Locate the cell with the specified text and output its [x, y] center coordinate. 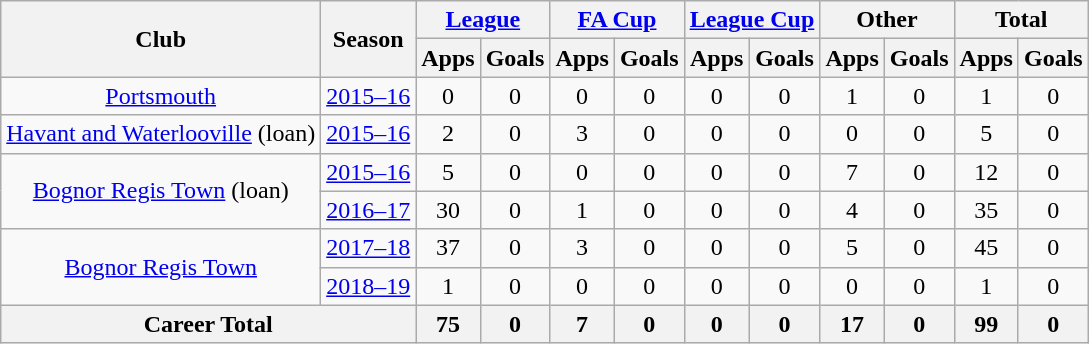
FA Cup [617, 20]
12 [986, 172]
2018–19 [368, 286]
Total [1021, 20]
2017–18 [368, 248]
Club [161, 39]
99 [986, 324]
Season [368, 39]
Other [887, 20]
2 [448, 134]
Bognor Regis Town (loan) [161, 191]
Havant and Waterlooville (loan) [161, 134]
35 [986, 210]
League [483, 20]
Career Total [208, 324]
45 [986, 248]
75 [448, 324]
37 [448, 248]
League Cup [752, 20]
4 [852, 210]
Portsmouth [161, 96]
Bognor Regis Town [161, 267]
30 [448, 210]
2016–17 [368, 210]
17 [852, 324]
